For the text-containing cell, return its midpoint in (x, y) coordinate format. 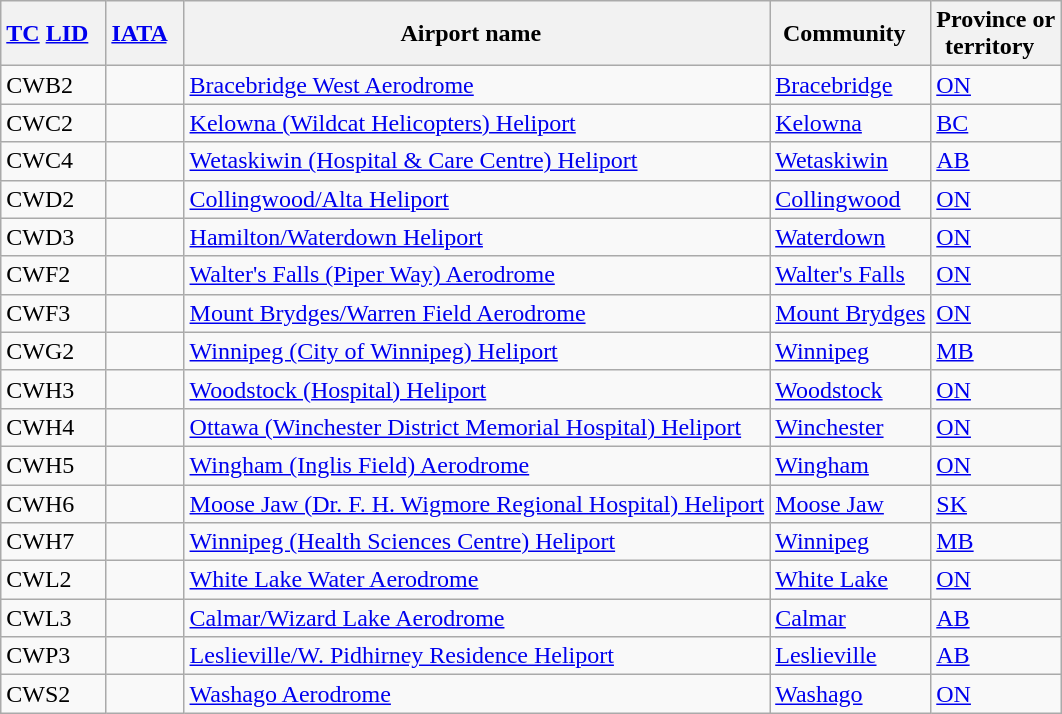
Collingwood (850, 199)
CWL3 (54, 618)
Wetaskiwin (Hospital & Care Centre) Heliport (477, 161)
TC LID (54, 34)
CWP3 (54, 656)
Washago Aerodrome (477, 694)
Walter's Falls (Piper Way) Aerodrome (477, 275)
White Lake (850, 580)
Waterdown (850, 237)
Washago (850, 694)
Leslieville/W. Pidhirney Residence Heliport (477, 656)
Wingham (Inglis Field) Aerodrome (477, 465)
IATA (145, 34)
Walter's Falls (850, 275)
Wetaskiwin (850, 161)
CWH4 (54, 427)
CWC4 (54, 161)
Community (850, 34)
Moose Jaw (850, 503)
Leslieville (850, 656)
Bracebridge West Aerodrome (477, 85)
Winnipeg (City of Winnipeg) Heliport (477, 351)
Woodstock (850, 389)
CWG2 (54, 351)
Calmar/Wizard Lake Aerodrome (477, 618)
Moose Jaw (Dr. F. H. Wigmore Regional Hospital) Heliport (477, 503)
CWL2 (54, 580)
Mount Brydges (850, 313)
CWC2 (54, 123)
Province orterritory (996, 34)
Wingham (850, 465)
CWD3 (54, 237)
BC (996, 123)
Collingwood/Alta Heliport (477, 199)
Kelowna (Wildcat Helicopters) Heliport (477, 123)
CWH3 (54, 389)
CWF3 (54, 313)
SK (996, 503)
Bracebridge (850, 85)
Airport name (477, 34)
CWF2 (54, 275)
Ottawa (Winchester District Memorial Hospital) Heliport (477, 427)
Winnipeg (Health Sciences Centre) Heliport (477, 542)
Winchester (850, 427)
Calmar (850, 618)
CWD2 (54, 199)
CWS2 (54, 694)
Kelowna (850, 123)
Woodstock (Hospital) Heliport (477, 389)
Mount Brydges/Warren Field Aerodrome (477, 313)
CWB2 (54, 85)
White Lake Water Aerodrome (477, 580)
CWH6 (54, 503)
CWH7 (54, 542)
CWH5 (54, 465)
Hamilton/Waterdown Heliport (477, 237)
